Detect which cell encompasses the target text, then output its (x, y) center coordinate. 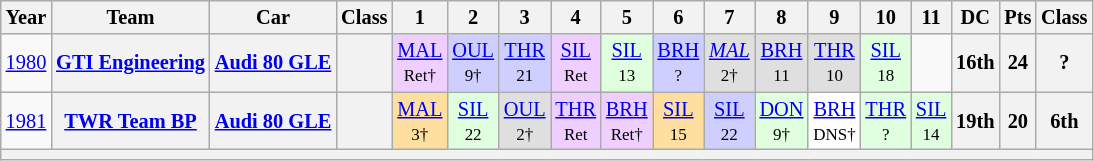
DON9† (782, 121)
7 (729, 17)
1 (420, 17)
THR10 (834, 63)
? (1064, 63)
TWR Team BP (130, 121)
THRRet (575, 121)
16th (975, 63)
BRH? (679, 63)
5 (627, 17)
20 (1018, 121)
8 (782, 17)
11 (931, 17)
MALRet† (420, 63)
Car (273, 17)
THR? (886, 121)
MAL3† (420, 121)
1980 (26, 63)
2 (473, 17)
6 (679, 17)
3 (525, 17)
10 (886, 17)
Pts (1018, 17)
OUL2† (525, 121)
BRH11 (782, 63)
6th (1064, 121)
Team (130, 17)
24 (1018, 63)
THR21 (525, 63)
4 (575, 17)
SIL13 (627, 63)
19th (975, 121)
SIL18 (886, 63)
MAL2† (729, 63)
BRHDNS† (834, 121)
Year (26, 17)
SIL14 (931, 121)
1981 (26, 121)
OUL9† (473, 63)
DC (975, 17)
BRHRet† (627, 121)
SIL15 (679, 121)
GTI Engineering (130, 63)
SILRet (575, 63)
9 (834, 17)
